Return (X, Y) of the center of cell containing provided text 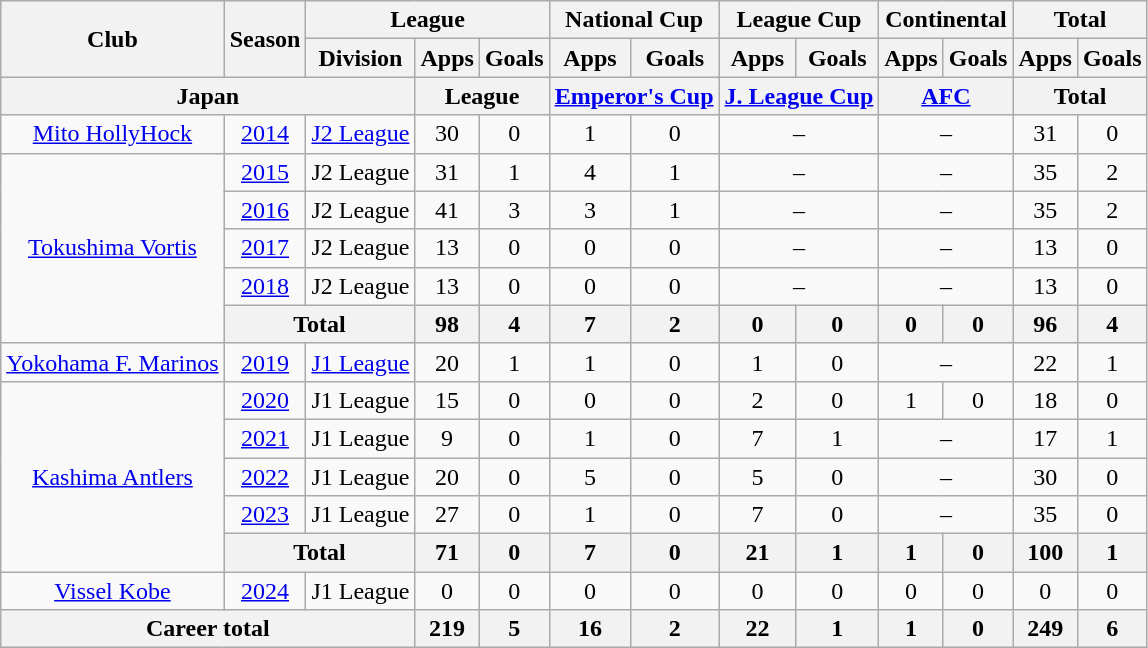
J. League Cup (799, 96)
Japan (208, 96)
League Cup (799, 20)
2017 (265, 248)
219 (447, 629)
Kashima Antlers (112, 476)
Career total (208, 629)
9 (447, 438)
2016 (265, 210)
41 (447, 210)
27 (447, 515)
15 (447, 400)
2019 (265, 362)
Club (112, 39)
Season (265, 39)
16 (590, 629)
2014 (265, 134)
18 (1045, 400)
Tokushima Vortis (112, 248)
71 (447, 553)
98 (447, 324)
2020 (265, 400)
Division (360, 58)
AFC (946, 96)
2024 (265, 591)
Mito HollyHock (112, 134)
Continental (946, 20)
17 (1045, 438)
Emperor's Cup (634, 96)
100 (1045, 553)
2021 (265, 438)
249 (1045, 629)
2015 (265, 172)
Vissel Kobe (112, 591)
6 (1112, 629)
National Cup (634, 20)
2022 (265, 477)
2023 (265, 515)
21 (758, 553)
96 (1045, 324)
Yokohama F. Marinos (112, 362)
2018 (265, 286)
